Detect which cell encompasses the target text, then output its (X, Y) center coordinate. 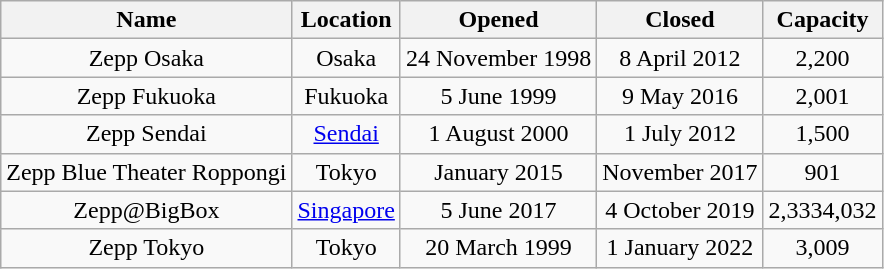
20 March 1999 (498, 248)
January 2015 (498, 172)
November 2017 (680, 172)
Fukuoka (346, 96)
Sendai (346, 134)
1 January 2022 (680, 248)
Osaka (346, 58)
8 April 2012 (680, 58)
Zepp Sendai (146, 134)
Zepp Blue Theater Roppongi (146, 172)
Closed (680, 20)
Singapore (346, 210)
2,3334,032 (822, 210)
1,500 (822, 134)
1 August 2000 (498, 134)
24 November 1998 (498, 58)
Capacity (822, 20)
5 June 1999 (498, 96)
9 May 2016 (680, 96)
Opened (498, 20)
1 July 2012 (680, 134)
901 (822, 172)
Zepp Osaka (146, 58)
Zepp Fukuoka (146, 96)
2,200 (822, 58)
5 June 2017 (498, 210)
3,009 (822, 248)
2,001 (822, 96)
Zepp Tokyo (146, 248)
Zepp@BigBox (146, 210)
4 October 2019 (680, 210)
Location (346, 20)
Name (146, 20)
